Scan for the cell matching the given text and deliver its [X, Y] coordinate at center. 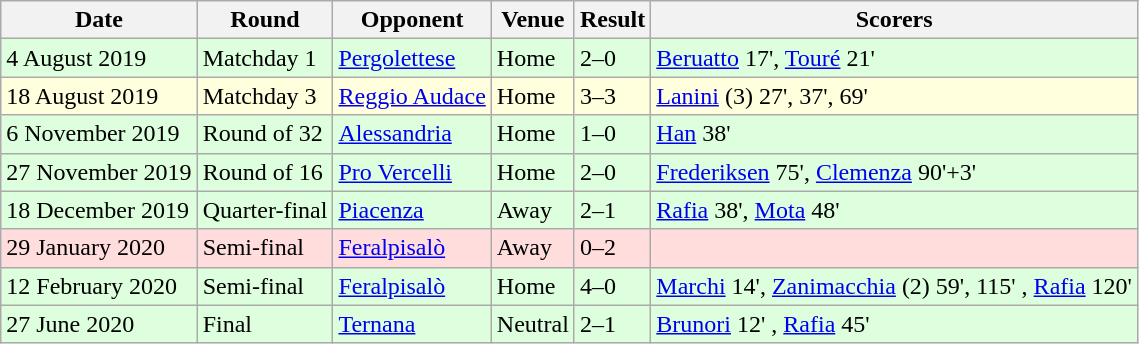
Final [265, 324]
Scorers [894, 20]
Beruatto 17', Touré 21' [894, 58]
4–0 [612, 286]
27 November 2019 [99, 172]
1–0 [612, 134]
Round of 32 [265, 134]
Ternana [412, 324]
Neutral [532, 324]
Piacenza [412, 210]
Han 38' [894, 134]
Round [265, 20]
3–3 [612, 96]
Frederiksen 75', Clemenza 90'+3' [894, 172]
Pro Vercelli [412, 172]
Marchi 14', Zanimacchia (2) 59', 115' , Rafia 120' [894, 286]
18 August 2019 [99, 96]
Matchday 1 [265, 58]
Venue [532, 20]
4 August 2019 [99, 58]
18 December 2019 [99, 210]
6 November 2019 [99, 134]
Opponent [412, 20]
12 February 2020 [99, 286]
Quarter-final [265, 210]
27 June 2020 [99, 324]
Reggio Audace [412, 96]
Rafia 38', Mota 48' [894, 210]
Brunori 12' , Rafia 45' [894, 324]
Date [99, 20]
29 January 2020 [99, 248]
Matchday 3 [265, 96]
Lanini (3) 27', 37', 69' [894, 96]
Alessandria [412, 134]
Result [612, 20]
0–2 [612, 248]
Pergolettese [412, 58]
Round of 16 [265, 172]
